Pinpoint the cell where the given text exists, returning its (X, Y) midpoint coordinate. 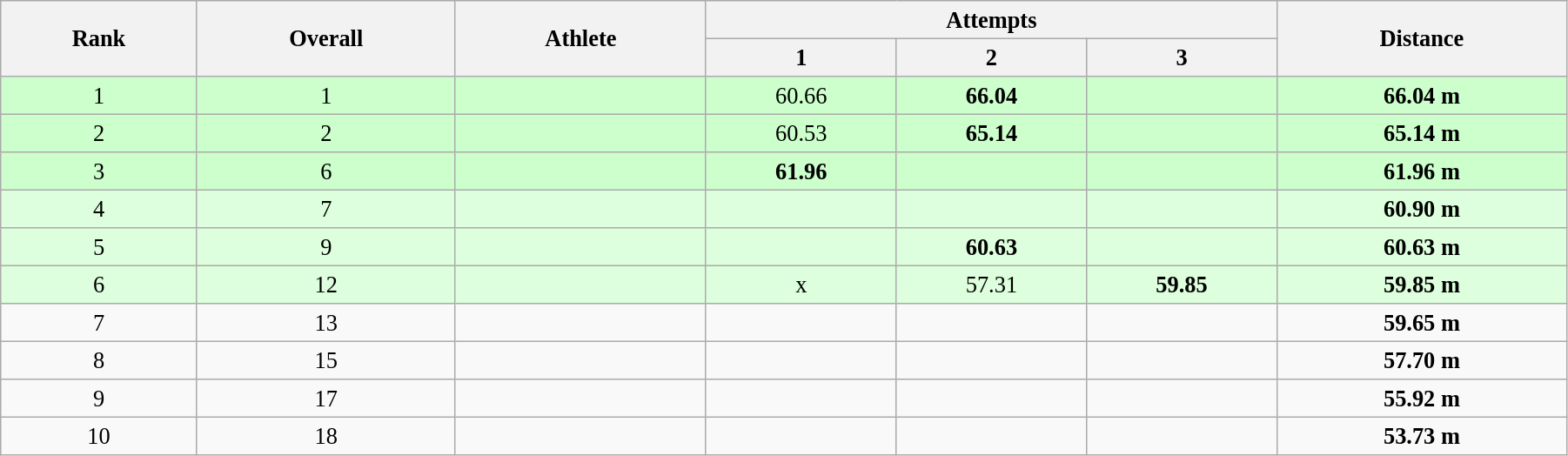
Overall (325, 38)
66.04 (992, 95)
53.73 m (1422, 436)
Attempts (991, 19)
57.70 m (1422, 360)
60.63 m (1422, 247)
66.04 m (1422, 95)
55.92 m (1422, 399)
17 (325, 399)
13 (325, 323)
65.14 (992, 133)
12 (325, 285)
5 (99, 247)
60.63 (992, 247)
Athlete (580, 38)
59.85 (1182, 285)
60.66 (801, 95)
4 (99, 209)
15 (325, 360)
60.53 (801, 133)
18 (325, 436)
10 (99, 436)
59.65 m (1422, 323)
Distance (1422, 38)
61.96 m (1422, 171)
60.90 m (1422, 209)
Rank (99, 38)
57.31 (992, 285)
x (801, 285)
59.85 m (1422, 285)
8 (99, 360)
61.96 (801, 171)
65.14 m (1422, 133)
